Capture the cell that displays the provided text and extract its (X, Y) central coordinate. 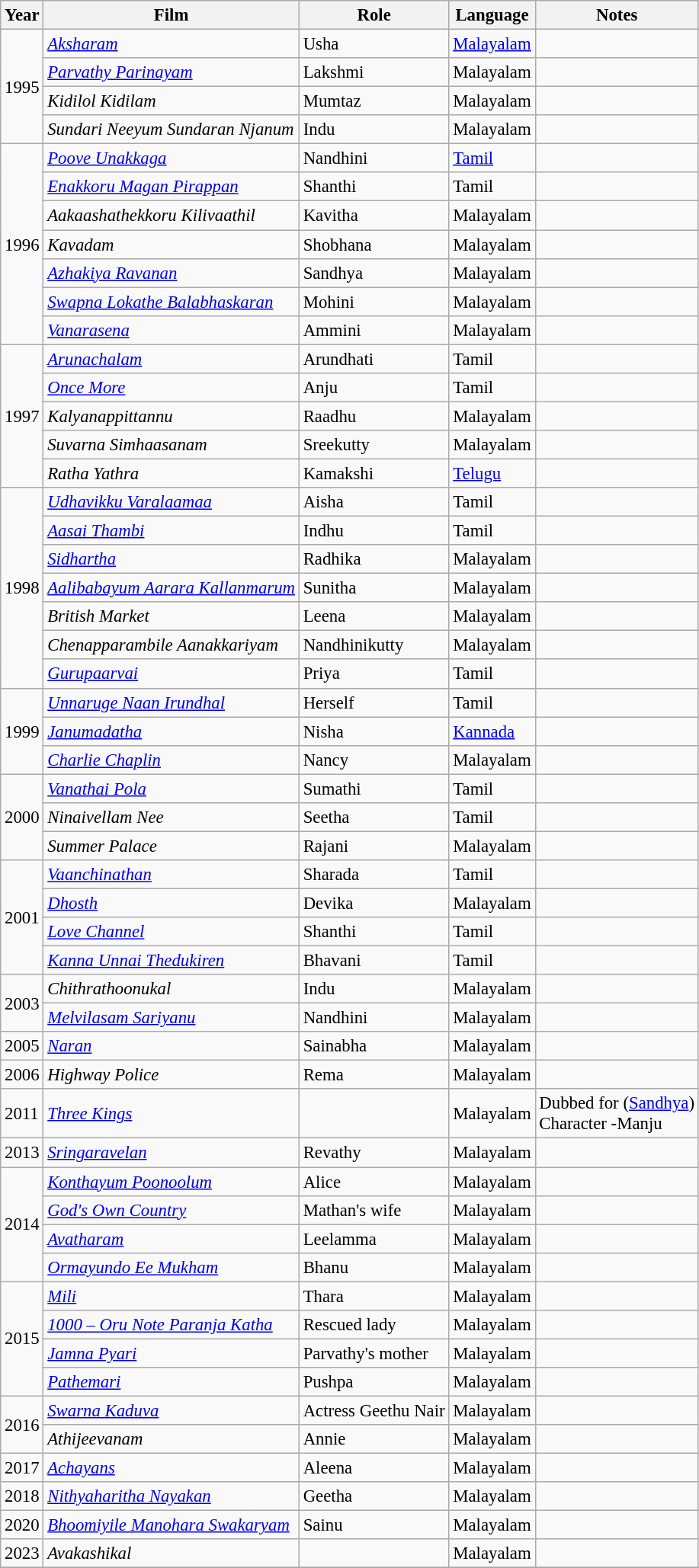
Lakshmi (374, 72)
Sharada (374, 875)
Sainu (374, 1525)
2014 (22, 1224)
Achayans (171, 1468)
Actress Geethu Nair (374, 1410)
Summer Palace (171, 846)
2001 (22, 917)
Seetha (374, 818)
Chithrathoonukal (171, 989)
Sundari Neeyum Sundaran Njanum (171, 130)
Role (374, 15)
1998 (22, 588)
Annie (374, 1439)
Devika (374, 903)
Athijeevanam (171, 1439)
Geetha (374, 1496)
Usha (374, 44)
Jamna Pyari (171, 1353)
Indhu (374, 531)
Mumtaz (374, 101)
Dubbed for (Sandhya) Character -Manju (617, 1114)
Highway Police (171, 1075)
Aasai Thambi (171, 531)
Kanna Unnai Thedukiren (171, 961)
Nandhinikutty (374, 645)
Enakkoru Magan Pirappan (171, 187)
Konthayum Poonoolum (171, 1182)
Azhakiya Ravanan (171, 273)
Radhika (374, 559)
Kalyanappittannu (171, 416)
Mathan's wife (374, 1210)
Ammini (374, 330)
Chenapparambile Aanakkariyam (171, 645)
Nisha (374, 731)
Swarna Kaduva (171, 1410)
Avatharam (171, 1239)
Gurupaarvai (171, 674)
British Market (171, 616)
2016 (22, 1425)
Ninaivellam Nee (171, 818)
Bhanu (374, 1267)
Avakashikal (171, 1554)
Bhoomiyile Manohara Swakaryam (171, 1525)
Rajani (374, 846)
Sunitha (374, 588)
Sumathi (374, 789)
Anju (374, 388)
Janumadatha (171, 731)
Unnaruge Naan Irundhal (171, 702)
Sreekutty (374, 445)
Arundhati (374, 359)
Naran (171, 1046)
1995 (22, 87)
Pushpa (374, 1382)
Rescued lady (374, 1325)
Kavadam (171, 245)
1999 (22, 731)
Notes (617, 15)
2023 (22, 1554)
Mohini (374, 302)
Nancy (374, 760)
Ratha Yathra (171, 473)
2011 (22, 1114)
Sringaravelan (171, 1153)
2018 (22, 1496)
Swapna Lokathe Balabhaskaran (171, 302)
Vaanchinathan (171, 875)
Herself (374, 702)
Melvilasam Sariyanu (171, 1018)
Kamakshi (374, 473)
2013 (22, 1153)
Language (492, 15)
1996 (22, 244)
Revathy (374, 1153)
Vanathai Pola (171, 789)
Aakaashathekkoru Kilivaathil (171, 216)
Raadhu (374, 416)
Aksharam (171, 44)
1000 – Oru Note Paranja Katha (171, 1325)
Poove Unakkaga (171, 158)
Nithyaharitha Nayakan (171, 1496)
2005 (22, 1046)
Leena (374, 616)
Dhosth (171, 903)
2003 (22, 1003)
2017 (22, 1468)
1997 (22, 416)
Ormayundo Ee Mukham (171, 1267)
Sandhya (374, 273)
Kannada (492, 731)
Charlie Chaplin (171, 760)
Priya (374, 674)
Parvathy Parinayam (171, 72)
Pathemari (171, 1382)
Udhavikku Varalaamaa (171, 502)
Leelamma (374, 1239)
Kavitha (374, 216)
2006 (22, 1075)
2020 (22, 1525)
God's Own Country (171, 1210)
Rema (374, 1075)
2000 (22, 817)
2015 (22, 1339)
Aisha (374, 502)
Shobhana (374, 245)
Kidilol Kidilam (171, 101)
Telugu (492, 473)
Vanarasena (171, 330)
Film (171, 15)
Once More (171, 388)
Sidhartha (171, 559)
Love Channel (171, 932)
Arunachalam (171, 359)
Three Kings (171, 1114)
Bhavani (374, 961)
Aalibabayum Aarara Kallanmarum (171, 588)
Sainabha (374, 1046)
Year (22, 15)
Thara (374, 1296)
Parvathy's mother (374, 1353)
Alice (374, 1182)
Suvarna Simhaasanam (171, 445)
Aleena (374, 1468)
Mili (171, 1296)
